Provide the [X, Y] coordinate of the cell's center where the given text is located.  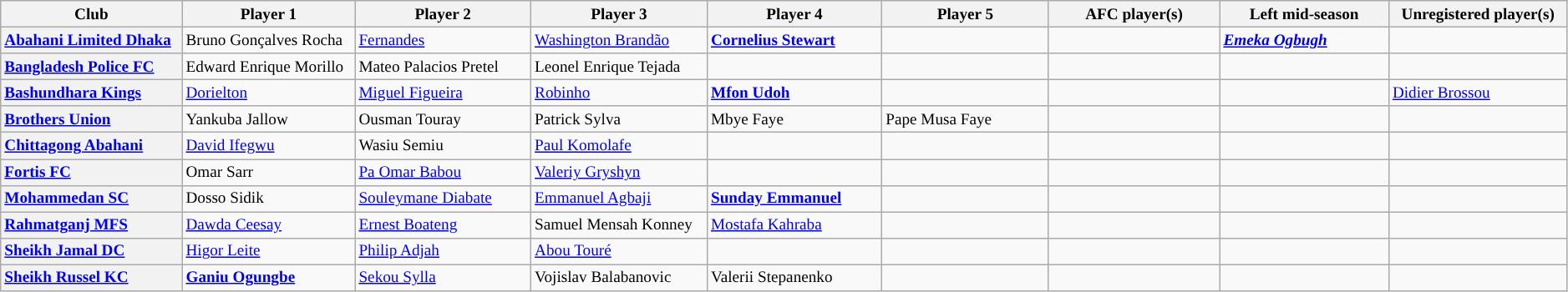
Samuel Mensah Konney [620, 225]
Washington Brandão [620, 40]
Player 3 [620, 14]
Sekou Sylla [443, 278]
Rahmatganj MFS [92, 225]
Yankuba Jallow [269, 119]
Bashundhara Kings [92, 93]
Ernest Boateng [443, 225]
Left mid-season [1304, 14]
Paul Komolafe [620, 146]
Emmanuel Agbaji [620, 199]
Mohammedan SC [92, 199]
Chittagong Abahani [92, 146]
Robinho [620, 93]
David Ifegwu [269, 146]
Brothers Union [92, 119]
Mateo Palacios Pretel [443, 67]
Mfon Udoh [794, 93]
Emeka Ogbugh [1304, 40]
Bangladesh Police FC [92, 67]
Dawda Ceesay [269, 225]
Mbye Faye [794, 119]
Ganiu Ogungbe [269, 278]
Dosso Sidik [269, 199]
Miguel Figueira [443, 93]
Sheikh Russel KC [92, 278]
Dorielton [269, 93]
Patrick Sylva [620, 119]
Sunday Emmanuel [794, 199]
Fortis FC [92, 172]
Unregistered player(s) [1478, 14]
Club [92, 14]
Bruno Gonçalves Rocha [269, 40]
Pa Omar Babou [443, 172]
Edward Enrique Morillo [269, 67]
Valeriy Gryshyn [620, 172]
Wasiu Semiu [443, 146]
Vojislav Balabanovic [620, 278]
Omar Sarr [269, 172]
Player 1 [269, 14]
Didier Brossou [1478, 93]
Fernandes [443, 40]
Leonel Enrique Tejada [620, 67]
Player 4 [794, 14]
Sheikh Jamal DC [92, 251]
Pape Musa Faye [966, 119]
Abahani Limited Dhaka [92, 40]
Philip Adjah [443, 251]
AFC player(s) [1134, 14]
Higor Leite [269, 251]
Cornelius Stewart [794, 40]
Ousman Touray [443, 119]
Player 5 [966, 14]
Abou Touré [620, 251]
Valerii Stepanenko [794, 278]
Player 2 [443, 14]
Mostafa Kahraba [794, 225]
Souleymane Diabate [443, 199]
